Determine the [X, Y] coordinate at the center of the cell enclosing the given text.  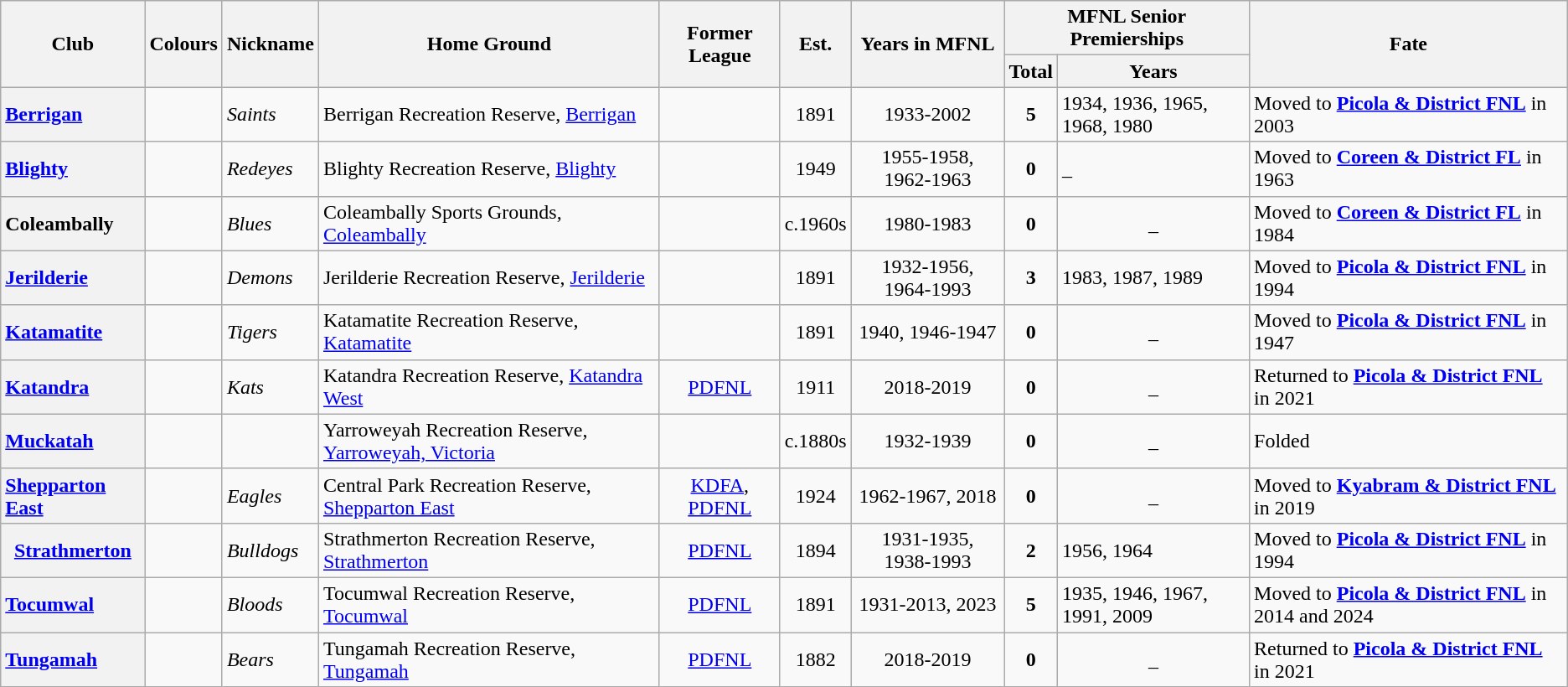
Berrigan [73, 114]
1932-1939 [928, 441]
Moved to Picola & District FNL in 1947 [1409, 332]
Blighty [73, 169]
Est. [816, 44]
Fate [1409, 44]
1932-1956, 1964-1993 [928, 278]
Redeyes [270, 169]
MFNL Senior Premierships [1127, 28]
Blues [270, 223]
Coleambally [73, 223]
Former League [720, 44]
Tungamah [73, 659]
Katandra Recreation Reserve, Katandra West [489, 387]
Katandra [73, 387]
Katamatite Recreation Reserve, Katamatite [489, 332]
Moved to Picola & District FNL in 2003 [1409, 114]
Demons [270, 278]
Moved to Coreen & District FL in 1984 [1409, 223]
Bulldogs [270, 550]
Bloods [270, 605]
Central Park Recreation Reserve, Shepparton East [489, 496]
1911 [816, 387]
c.1880s [816, 441]
Folded [1409, 441]
Years [1153, 71]
Tigers [270, 332]
Years in MFNL [928, 44]
Shepparton East [73, 496]
Kats [270, 387]
1980-1983 [928, 223]
Bears [270, 659]
Strathmerton [73, 550]
Jerilderie [73, 278]
Colours [183, 44]
Total [1031, 71]
1962-1967, 2018 [928, 496]
1935, 1946, 1967, 1991, 2009 [1153, 605]
1894 [816, 550]
Eagles [270, 496]
Jerilderie Recreation Reserve, Jerilderie [489, 278]
c.1960s [816, 223]
1924 [816, 496]
Strathmerton Recreation Reserve, Strathmerton [489, 550]
Moved to Coreen & District FL in 1963 [1409, 169]
Saints [270, 114]
Yarroweyah Recreation Reserve, Yarroweyah, Victoria [489, 441]
1940, 1946-1947 [928, 332]
Coleambally Sports Grounds, Coleambally [489, 223]
1882 [816, 659]
1933-2002 [928, 114]
2 [1031, 550]
Nickname [270, 44]
1956, 1964 [1153, 550]
Muckatah [73, 441]
1949 [816, 169]
1983, 1987, 1989 [1153, 278]
Berrigan Recreation Reserve, Berrigan [489, 114]
1955-1958, 1962-1963 [928, 169]
Tocumwal [73, 605]
1931-2013, 2023 [928, 605]
Blighty Recreation Reserve, Blighty [489, 169]
1931-1935, 1938-1993 [928, 550]
KDFA, PDFNL [720, 496]
3 [1031, 278]
1934, 1936, 1965, 1968, 1980 [1153, 114]
Tocumwal Recreation Reserve, Tocumwal [489, 605]
Katamatite [73, 332]
Home Ground [489, 44]
Moved to Kyabram & District FNL in 2019 [1409, 496]
Moved to Picola & District FNL in 2014 and 2024 [1409, 605]
Club [73, 44]
Tungamah Recreation Reserve, Tungamah [489, 659]
